From the cell containing the given text, extract its center point as [X, Y] coordinate. 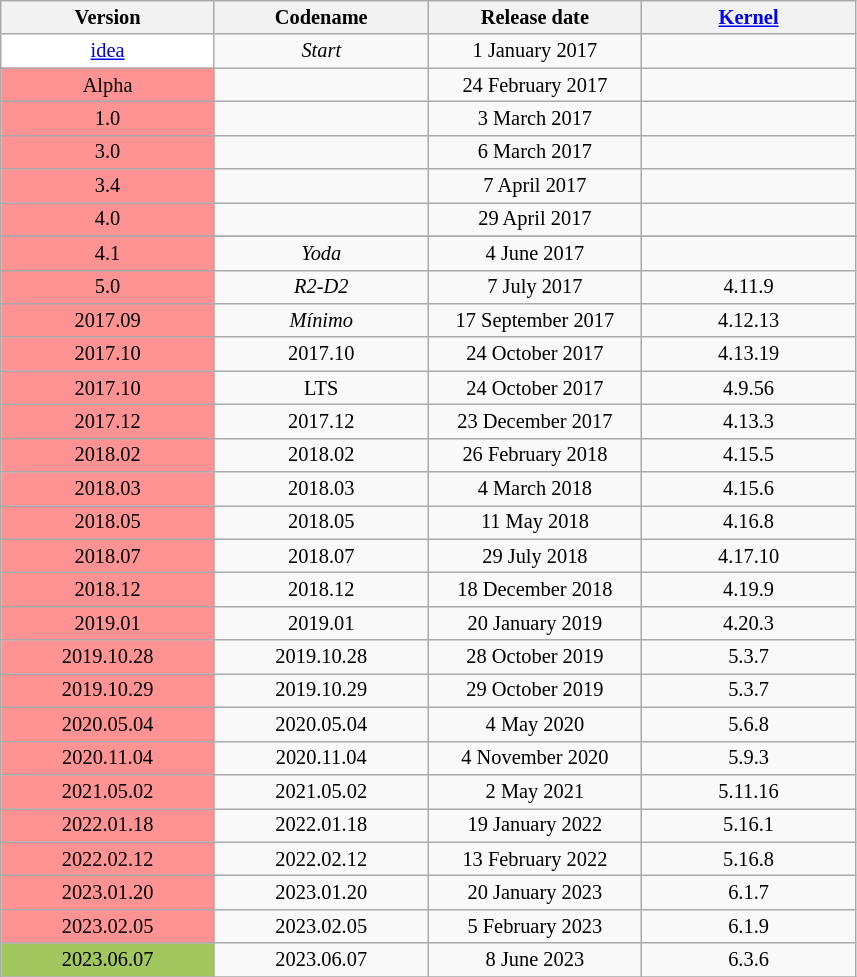
4.15.5 [749, 455]
5.0 [108, 287]
7 July 2017 [535, 287]
20 January 2019 [535, 623]
18 December 2018 [535, 589]
4.17.10 [749, 556]
17 September 2017 [535, 320]
11 May 2018 [535, 522]
4.1 [108, 253]
29 October 2019 [535, 690]
6 March 2017 [535, 152]
Mínimo [321, 320]
5.16.8 [749, 859]
29 April 2017 [535, 219]
6.1.9 [749, 926]
6.3.6 [749, 960]
5 February 2023 [535, 926]
3 March 2017 [535, 118]
19 January 2022 [535, 825]
2 May 2021 [535, 791]
4.12.13 [749, 320]
1 January 2017 [535, 51]
3.0 [108, 152]
8 June 2023 [535, 960]
4.19.9 [749, 589]
Release date [535, 17]
Start [321, 51]
Yoda [321, 253]
4.11.9 [749, 287]
5.16.1 [749, 825]
28 October 2019 [535, 657]
13 February 2022 [535, 859]
Codename [321, 17]
4 June 2017 [535, 253]
4.13.19 [749, 354]
5.6.8 [749, 724]
4 November 2020 [535, 758]
4.16.8 [749, 522]
Kernel [749, 17]
4 March 2018 [535, 489]
26 February 2018 [535, 455]
7 April 2017 [535, 186]
3.4 [108, 186]
idea [108, 51]
Version [108, 17]
24 February 2017 [535, 85]
LTS [321, 388]
29 July 2018 [535, 556]
1.0 [108, 118]
5.11.16 [749, 791]
23 December 2017 [535, 421]
4.0 [108, 219]
R2-D2 [321, 287]
5.9.3 [749, 758]
4.20.3 [749, 623]
6.1.7 [749, 892]
2017.09 [108, 320]
4.15.6 [749, 489]
4.13.3 [749, 421]
Alpha [108, 85]
4 May 2020 [535, 724]
4.9.56 [749, 388]
20 January 2023 [535, 892]
